Return the (X, Y) coordinate for the center point of the cell that contains the specified text.  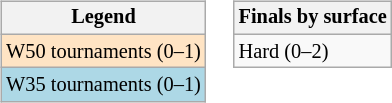
Finals by surface (313, 18)
Legend (103, 18)
Hard (0–2) (313, 51)
W35 tournaments (0–1) (103, 85)
W50 tournaments (0–1) (103, 51)
